Search for the cell housing the specified text and yield its (x, y) center coordinate. 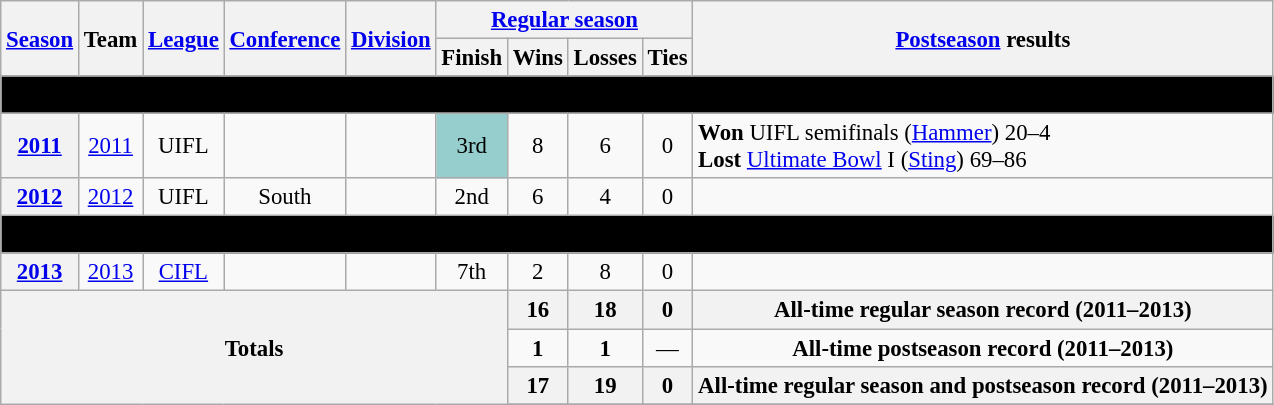
18 (605, 310)
South (285, 197)
Conference (285, 38)
Postseason results (983, 38)
2nd (472, 197)
3rd (472, 146)
— (668, 348)
Finish (472, 58)
All-time regular season and postseason record (2011–2013) (983, 385)
Team (110, 38)
Eastern Kentucky Drillers (637, 95)
Won UIFL semifinals (Hammer) 20–4Lost Ultimate Bowl I (Sting) 69–86 (983, 146)
Division (391, 38)
Losses (605, 58)
Wins (538, 58)
19 (605, 385)
17 (538, 385)
Regular season (564, 20)
Season (40, 38)
7th (472, 273)
Ties (668, 58)
16 (538, 310)
4 (605, 197)
All-time regular season record (2011–2013) (983, 310)
CIFL (184, 273)
League (184, 38)
All-time postseason record (2011–2013) (983, 348)
Kentucky Drillers (637, 235)
2 (538, 273)
Totals (254, 348)
